Identify which cell holds the provided text, then report its [X, Y] central coordinate. 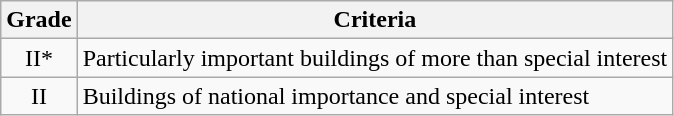
II* [39, 58]
Particularly important buildings of more than special interest [375, 58]
II [39, 96]
Buildings of national importance and special interest [375, 96]
Grade [39, 20]
Criteria [375, 20]
